Capture the cell that displays the provided text and extract its (X, Y) central coordinate. 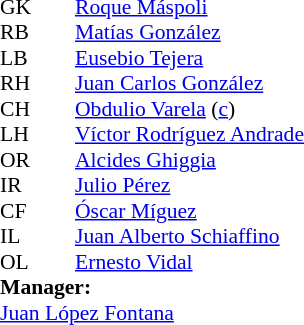
Juan Carlos González (190, 83)
OR (19, 160)
Matías González (190, 33)
Obdulio Varela (c) (190, 109)
Víctor Rodríguez Andrade (190, 135)
Juan Alberto Schiaffino (190, 237)
OL (19, 262)
Manager: (152, 287)
CH (19, 109)
Óscar Míguez (190, 211)
Ernesto Vidal (190, 262)
IR (19, 185)
RB (19, 33)
RH (19, 83)
Julio Pérez (190, 185)
LB (19, 58)
Eusebio Tejera (190, 58)
LH (19, 135)
Alcides Ghiggia (190, 160)
CF (19, 211)
IL (19, 237)
